Extract the (x, y) coordinate from the center of the cell holding the provided text.  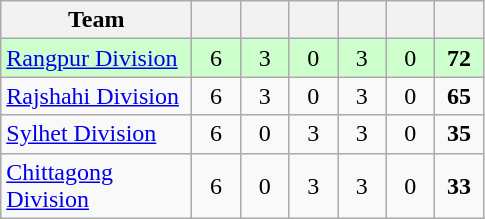
Team (96, 20)
65 (460, 96)
35 (460, 134)
Chittagong Division (96, 186)
Sylhet Division (96, 134)
72 (460, 58)
Rajshahi Division (96, 96)
Rangpur Division (96, 58)
33 (460, 186)
